Search for the cell housing the specified text and yield its [X, Y] center coordinate. 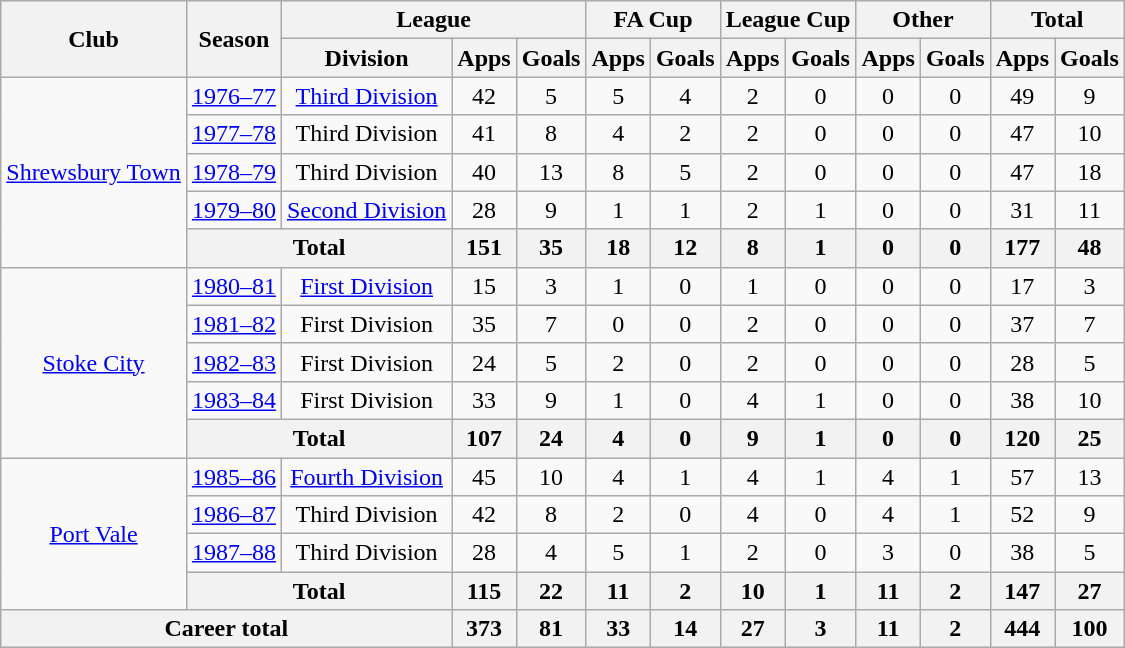
81 [551, 629]
17 [1022, 286]
1980–81 [234, 286]
Fourth Division [366, 477]
FA Cup [653, 20]
40 [484, 172]
107 [484, 438]
57 [1022, 477]
Port Vale [94, 534]
15 [484, 286]
1977–78 [234, 134]
1979–80 [234, 210]
115 [484, 591]
Stoke City [94, 362]
100 [1090, 629]
45 [484, 477]
1986–87 [234, 515]
373 [484, 629]
22 [551, 591]
37 [1022, 324]
League Cup [788, 20]
1987–88 [234, 553]
1981–82 [234, 324]
31 [1022, 210]
1978–79 [234, 172]
49 [1022, 96]
Season [234, 39]
1976–77 [234, 96]
120 [1022, 438]
52 [1022, 515]
League [434, 20]
Division [366, 58]
1985–86 [234, 477]
147 [1022, 591]
Second Division [366, 210]
41 [484, 134]
151 [484, 248]
14 [685, 629]
25 [1090, 438]
12 [685, 248]
444 [1022, 629]
177 [1022, 248]
1983–84 [234, 400]
48 [1090, 248]
Club [94, 39]
1982–83 [234, 362]
Career total [226, 629]
Other [923, 20]
Shrewsbury Town [94, 172]
